Detect which cell encompasses the target text, then output its (X, Y) center coordinate. 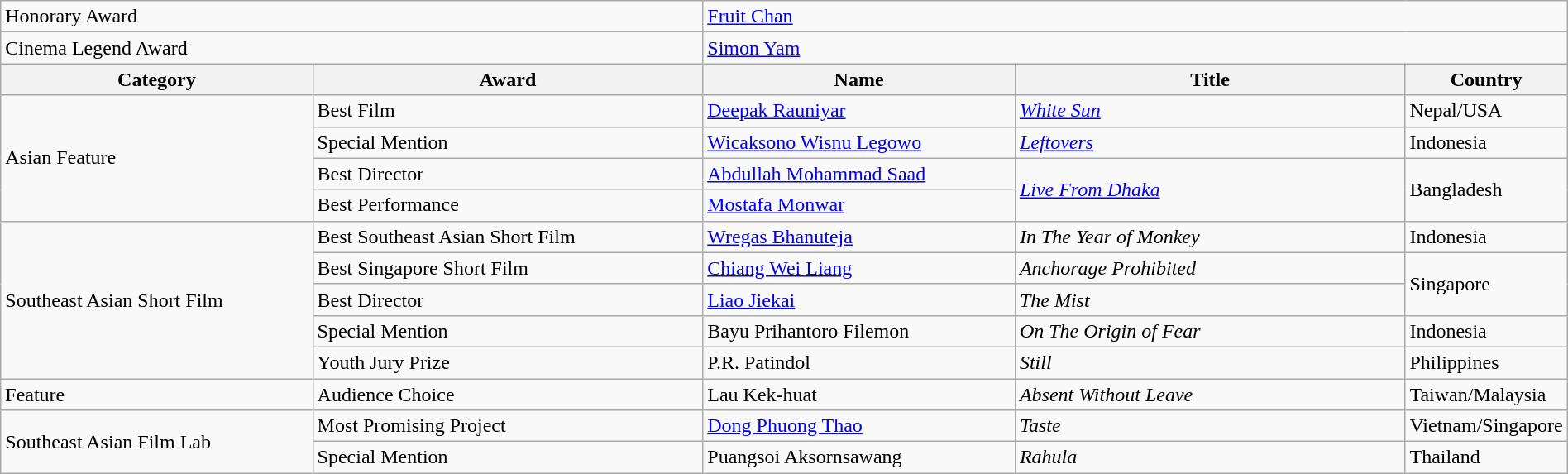
Chiang Wei Liang (859, 268)
Dong Phuong Thao (859, 426)
Asian Feature (157, 158)
Cinema Legend Award (352, 48)
Mostafa Monwar (859, 205)
Youth Jury Prize (508, 362)
Leftovers (1210, 142)
Wicaksono Wisnu Legowo (859, 142)
Absent Without Leave (1210, 395)
Southeast Asian Short Film (157, 299)
Name (859, 79)
Most Promising Project (508, 426)
Nepal/USA (1486, 111)
Live From Dhaka (1210, 189)
Honorary Award (352, 17)
Lau Kek-huat (859, 395)
Simon Yam (1135, 48)
Best Performance (508, 205)
Liao Jiekai (859, 299)
Rahula (1210, 457)
Puangsoi Aksornsawang (859, 457)
Bangladesh (1486, 189)
Philippines (1486, 362)
Title (1210, 79)
Feature (157, 395)
Singapore (1486, 284)
Best Singapore Short Film (508, 268)
Southeast Asian Film Lab (157, 442)
Bayu Prihantoro Filemon (859, 331)
Best Film (508, 111)
Wregas Bhanuteja (859, 237)
Category (157, 79)
Anchorage Prohibited (1210, 268)
On The Origin of Fear (1210, 331)
Fruit Chan (1135, 17)
Deepak Rauniyar (859, 111)
Best Southeast Asian Short Film (508, 237)
P.R. Patindol (859, 362)
Country (1486, 79)
Award (508, 79)
Abdullah Mohammad Saad (859, 174)
Audience Choice (508, 395)
Taste (1210, 426)
In The Year of Monkey (1210, 237)
Still (1210, 362)
The Mist (1210, 299)
White Sun (1210, 111)
Taiwan/Malaysia (1486, 395)
Thailand (1486, 457)
Vietnam/Singapore (1486, 426)
